Scan for the cell matching the given text and deliver its [X, Y] coordinate at center. 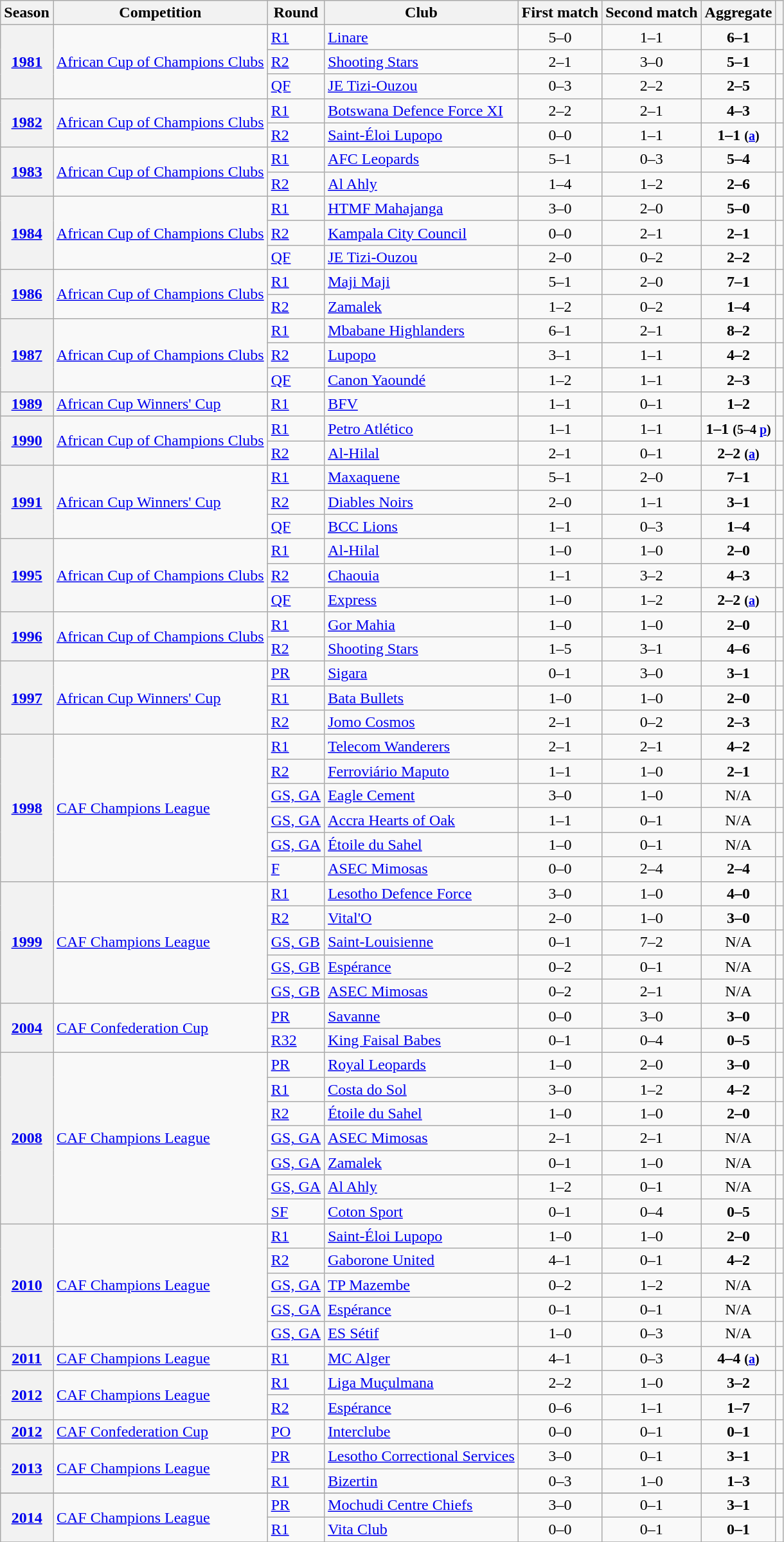
1–5 [560, 649]
King Faisal Babes [422, 1040]
Jomo Cosmos [422, 722]
BCC Lions [422, 526]
2013 [27, 1468]
Second match [652, 13]
Lesotho Defence Force [422, 893]
1989 [27, 404]
8–2 [738, 331]
1981 [27, 62]
1984 [27, 233]
Sigara [422, 673]
R32 [296, 1040]
Club [422, 13]
4–4 (a) [738, 1358]
Saint-Louisienne [422, 942]
Savanne [422, 1016]
Linare [422, 37]
Aggregate [738, 13]
Season [27, 13]
5–4 [738, 159]
Costa do Sol [422, 1089]
Petro Atlético [422, 429]
Botswana Defence Force XI [422, 111]
ES Sétif [422, 1334]
1–7 [738, 1407]
Round [296, 13]
PO [296, 1431]
Vital'O [422, 918]
Chaouia [422, 575]
BFV [422, 404]
1–1 (5–4 p) [738, 429]
1986 [27, 294]
2008 [27, 1138]
Kampala City Council [422, 233]
2011 [27, 1358]
First match [560, 13]
TP Mazembe [422, 1285]
F [296, 869]
1998 [27, 808]
2004 [27, 1028]
Liga Muçulmana [422, 1383]
2–5 [738, 86]
MC Alger [422, 1358]
Express [422, 600]
Royal Leopards [422, 1064]
Maxaquene [422, 478]
1983 [27, 172]
Lupopo [422, 355]
2010 [27, 1285]
SF [296, 1212]
Gaborone United [422, 1260]
Interclube [422, 1431]
1–3 [738, 1480]
1–1 (a) [738, 135]
Accra Hearts of Oak [422, 820]
Mbabane Highlanders [422, 331]
1987 [27, 355]
1997 [27, 697]
1995 [27, 575]
4–0 [738, 893]
1996 [27, 636]
Ferroviário Maputo [422, 771]
1982 [27, 123]
1991 [27, 502]
Diables Noirs [422, 502]
HTMF Mahajanga [422, 208]
Gor Mahia [422, 624]
7–2 [652, 942]
Coton Sport [422, 1212]
Lesotho Correctional Services [422, 1456]
Maji Maji [422, 282]
Competition [160, 13]
Canon Yaoundé [422, 380]
Bata Bullets [422, 697]
Mochudi Centre Chiefs [422, 1505]
Eagle Cement [422, 796]
1990 [27, 441]
2–6 [738, 184]
Bizertin [422, 1480]
AFC Leopards [422, 159]
0–6 [560, 1407]
1999 [27, 942]
Vita Club [422, 1530]
4–6 [738, 649]
2014 [27, 1518]
Telecom Wanderers [422, 747]
